Locate the cell with the specified text and output its (x, y) center coordinate. 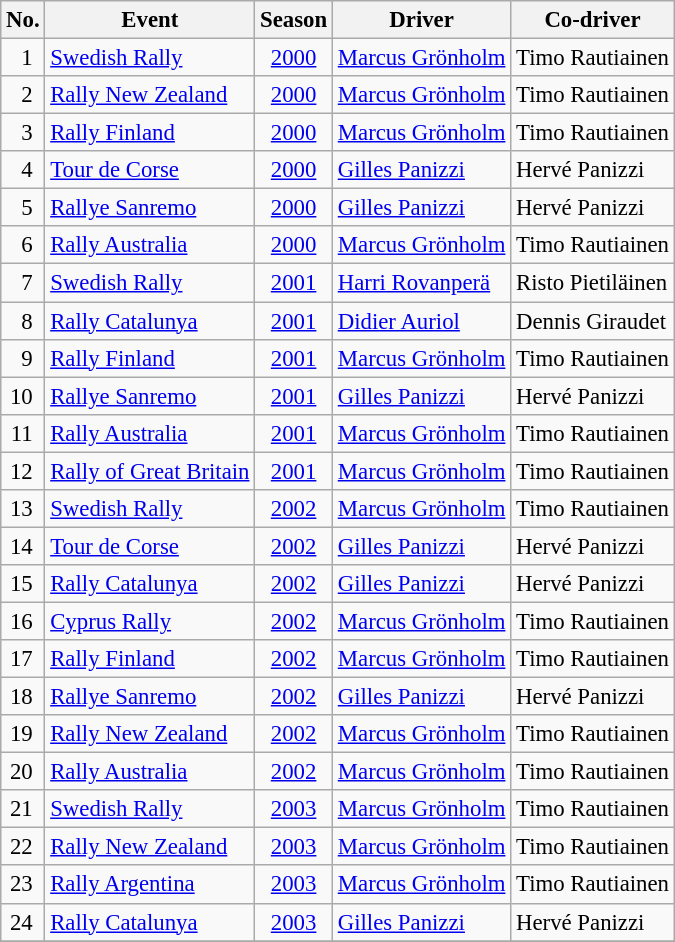
1 (23, 58)
5 (23, 208)
3 (23, 133)
Event (150, 20)
21 (23, 809)
6 (23, 245)
18 (23, 697)
Harri Rovanperä (421, 283)
Season (294, 20)
13 (23, 509)
4 (23, 170)
24 (23, 922)
23 (23, 885)
9 (23, 358)
Rally of Great Britain (150, 471)
19 (23, 734)
16 (23, 621)
11 (23, 433)
22 (23, 847)
Risto Pietiläinen (593, 283)
Rally Argentina (150, 885)
Dennis Giraudet (593, 321)
Didier Auriol (421, 321)
Driver (421, 20)
7 (23, 283)
Co-driver (593, 20)
No. (23, 20)
20 (23, 772)
15 (23, 584)
14 (23, 546)
12 (23, 471)
8 (23, 321)
17 (23, 659)
10 (23, 396)
2 (23, 95)
Cyprus Rally (150, 621)
